Capture the cell that displays the provided text and extract its [x, y] central coordinate. 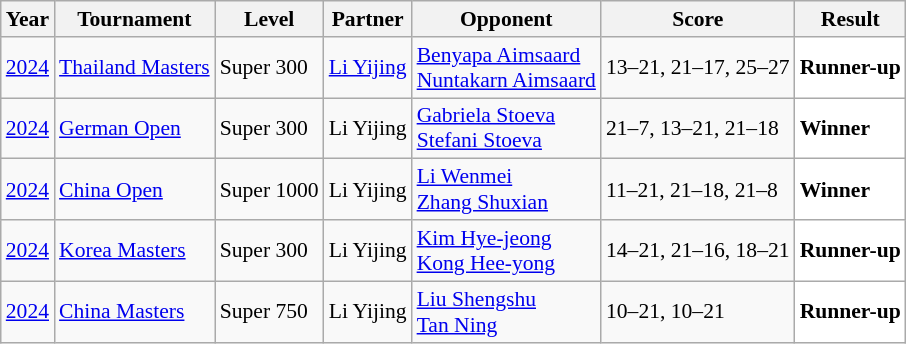
Opponent [506, 19]
10–21, 10–21 [698, 312]
Kim Hye-jeong Kong Hee-yong [506, 250]
Thailand Masters [134, 68]
Year [28, 19]
Super 1000 [270, 190]
Level [270, 19]
Tournament [134, 19]
Korea Masters [134, 250]
21–7, 13–21, 21–18 [698, 128]
Result [850, 19]
14–21, 21–16, 18–21 [698, 250]
Super 750 [270, 312]
German Open [134, 128]
Partner [368, 19]
Benyapa Aimsaard Nuntakarn Aimsaard [506, 68]
Gabriela Stoeva Stefani Stoeva [506, 128]
China Masters [134, 312]
China Open [134, 190]
Score [698, 19]
Li Wenmei Zhang Shuxian [506, 190]
13–21, 21–17, 25–27 [698, 68]
Liu Shengshu Tan Ning [506, 312]
11–21, 21–18, 21–8 [698, 190]
